Locate the cell with the specified text and output its (X, Y) center coordinate. 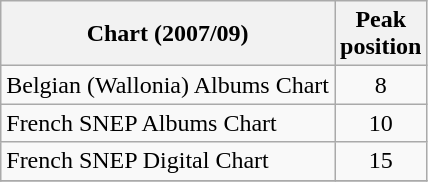
15 (380, 161)
10 (380, 123)
Belgian (Wallonia) Albums Chart (168, 85)
Chart (2007/09) (168, 34)
8 (380, 85)
French SNEP Digital Chart (168, 161)
French SNEP Albums Chart (168, 123)
Peakposition (380, 34)
